Determine the [X, Y] coordinate at the center of the cell enclosing the given text.  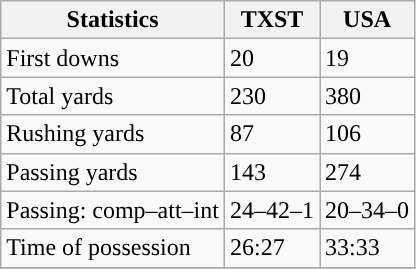
19 [368, 58]
33:33 [368, 248]
380 [368, 96]
Passing: comp–att–int [113, 210]
First downs [113, 58]
20–34–0 [368, 210]
143 [272, 172]
274 [368, 172]
Rushing yards [113, 134]
106 [368, 134]
20 [272, 58]
Total yards [113, 96]
26:27 [272, 248]
87 [272, 134]
230 [272, 96]
Statistics [113, 20]
TXST [272, 20]
Passing yards [113, 172]
Time of possession [113, 248]
USA [368, 20]
24–42–1 [272, 210]
